Detect which cell encompasses the target text, then output its [x, y] center coordinate. 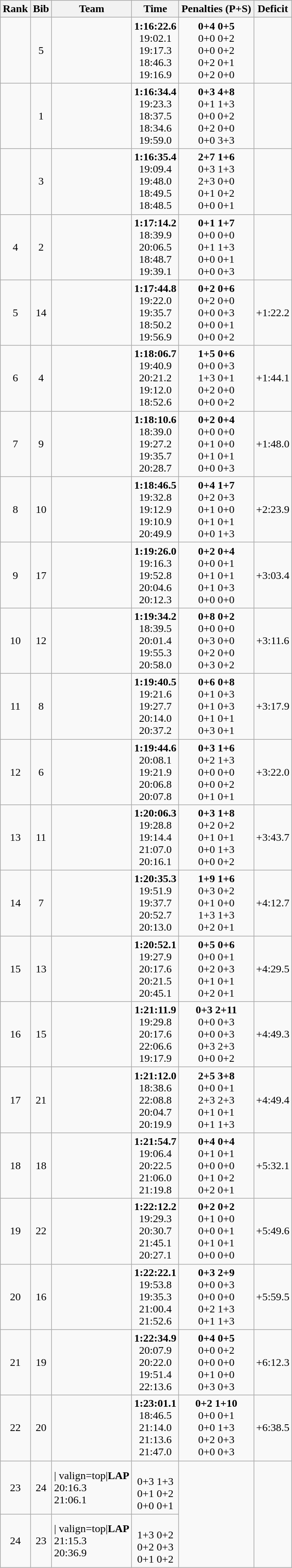
1:22:12.219:29.320:30.721:45.120:27.1 [155, 1231]
1:19:40.519:21.619:27.720:14.020:37.2 [155, 706]
1:17:44.819:22.019:35.718:50.219:56.9 [155, 313]
+3:17.9 [273, 706]
+4:29.5 [273, 969]
+4:12.7 [273, 903]
1:19:34.218:39.520:01.419:55.320:58.0 [155, 640]
Penalties (P+S) [216, 9]
0+3 1+60+2 1+30+0 0+00+0 0+20+1 0+1 [216, 772]
0+2 0+40+0 0+00+1 0+00+1 0+10+0 0+3 [216, 444]
0+1 1+70+0 0+00+1 1+30+0 0+10+0 0+3 [216, 247]
1:21:11.919:29.820:17.622:06.619:17.9 [155, 1034]
0+3 2+110+0 0+30+0 0+30+3 2+30+0 0+2 [216, 1034]
1:22:34.920:07.920:22.019:51.422:13.6 [155, 1362]
Rank [15, 9]
+4:49.4 [273, 1100]
0+5 0+60+0 0+10+2 0+30+1 0+10+2 0+1 [216, 969]
+6:38.5 [273, 1428]
+1:44.1 [273, 378]
Team [92, 9]
0+3 1+30+1 0+20+0 0+1 [155, 1488]
Deficit [273, 9]
+3:03.4 [273, 575]
2+5 3+80+0 0+12+3 2+30+1 0+10+1 1+3 [216, 1100]
+4:49.3 [273, 1034]
1:22:22.119:53.819:35.321:00.421:52.6 [155, 1297]
0+2 0+40+0 0+10+1 0+10+1 0+30+0 0+0 [216, 575]
1+5 0+60+0 0+31+3 0+10+2 0+00+0 0+2 [216, 378]
+3:43.7 [273, 838]
Time [155, 9]
1:19:26.019:16.319:52.820:04.620:12.3 [155, 575]
+3:11.6 [273, 640]
1:18:10.618:39.019:27.219:35.720:28.7 [155, 444]
2 [41, 247]
1 [41, 116]
1:20:35.319:51.919:37.720:52.720:13.0 [155, 903]
| valign=top|LAP21:15.320:36.9 [92, 1541]
1:20:52.119:27.920:17.620:21.520:45.1 [155, 969]
+5:49.6 [273, 1231]
0+2 0+60+2 0+00+0 0+30+0 0+10+0 0+2 [216, 313]
0+2 1+100+0 0+10+0 1+30+2 0+30+0 0+3 [216, 1428]
0+8 0+20+0 0+00+3 0+00+2 0+00+3 0+2 [216, 640]
1:19:44.620:08.119:21.920:06.820:07.8 [155, 772]
2+7 1+60+3 1+32+3 0+00+1 0+20+0 0+1 [216, 181]
1:21:12.018:38.622:08.820:04.720:19.9 [155, 1100]
0+4 0+40+1 0+10+0 0+00+1 0+20+2 0+1 [216, 1166]
+3:22.0 [273, 772]
Bib [41, 9]
0+4 0+50+0 0+20+0 0+20+2 0+10+2 0+0 [216, 50]
0+4 0+50+0 0+20+0 0+00+1 0+00+3 0+3 [216, 1362]
+2:23.9 [273, 509]
1:16:22.619:02.119:17.318:46.319:16.9 [155, 50]
0+4 1+70+2 0+30+1 0+00+1 0+10+0 1+3 [216, 509]
+5:32.1 [273, 1166]
1:21:54.719:06.420:22.521:06.021:19.8 [155, 1166]
1:16:34.419:23.318:37.518:34.619:59.0 [155, 116]
0+6 0+80+1 0+30+1 0+30+1 0+10+3 0+1 [216, 706]
1+3 0+20+2 0+30+1 0+2 [155, 1541]
1:16:35.419:09.419:48.018:49.518:48.5 [155, 181]
1:20:06.319:28.819:14.421:07.020:16.1 [155, 838]
| valign=top|LAP20:16.321:06.1 [92, 1488]
+6:12.3 [273, 1362]
0+3 1+80+2 0+20+1 0+10+0 1+30+0 0+2 [216, 838]
1:18:06.719:40.920:21.219:12.018:52.6 [155, 378]
+1:48.0 [273, 444]
+1:22.2 [273, 313]
0+2 0+20+1 0+00+0 0+10+1 0+10+0 0+0 [216, 1231]
1:23:01.118:46.521:14.021:13.621:47.0 [155, 1428]
1:17:14.218:39.920:06.518:48.719:39.1 [155, 247]
3 [41, 181]
1+9 1+60+3 0+20+1 0+01+3 1+30+2 0+1 [216, 903]
0+3 4+80+1 1+30+0 0+20+2 0+00+0 3+3 [216, 116]
1:18:46.519:32.819:12.919:10.920:49.9 [155, 509]
+5:59.5 [273, 1297]
0+3 2+90+0 0+30+0 0+00+2 1+30+1 1+3 [216, 1297]
